Pinpoint the cell where the given text exists, returning its [x, y] midpoint coordinate. 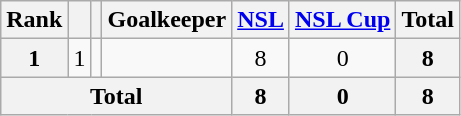
Rank [34, 20]
NSL Cup [342, 20]
NSL [261, 20]
Goalkeeper [167, 20]
